For the text-containing cell, return its midpoint in [x, y] coordinate format. 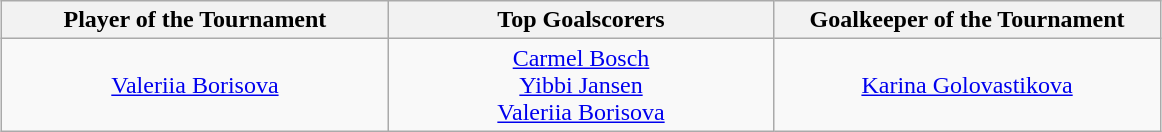
Valeriia Borisova [195, 85]
Goalkeeper of the Tournament [967, 20]
Karina Golovastikova [967, 85]
Player of the Tournament [195, 20]
Carmel Bosch Yibbi Jansen Valeriia Borisova [581, 85]
Top Goalscorers [581, 20]
